Return (X, Y) of the center of cell containing provided text 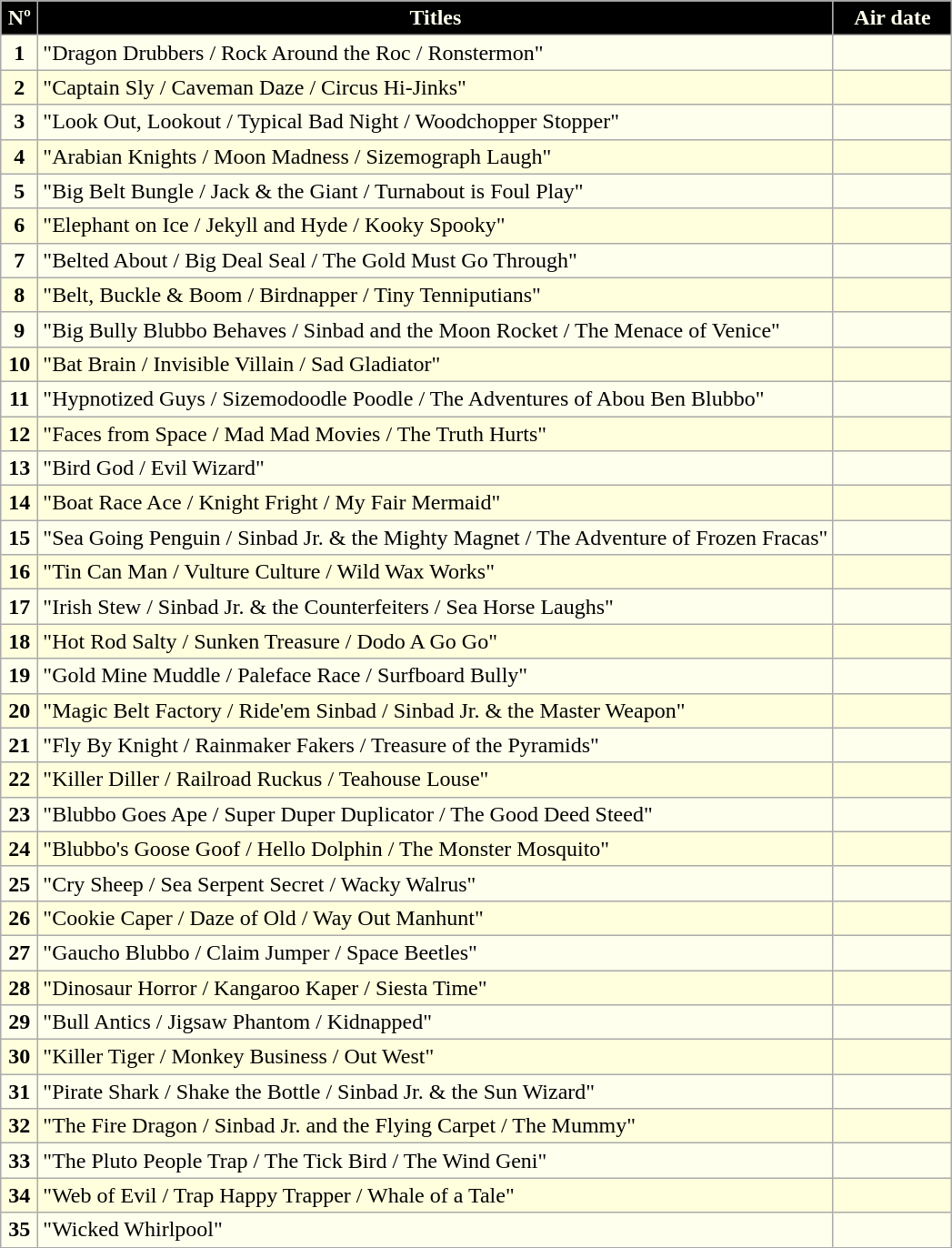
16 (20, 572)
25 (20, 883)
"The Pluto People Trap / The Tick Bird / The Wind Geni" (436, 1161)
29 (20, 1022)
33 (20, 1161)
"Gold Mine Muddle / Paleface Race / Surfboard Bully" (436, 676)
13 (20, 468)
"Irish Stew / Sinbad Jr. & the Counterfeiters / Sea Horse Laughs" (436, 607)
"Tin Can Man / Vulture Culture / Wild Wax Works" (436, 572)
18 (20, 641)
"Cookie Caper / Daze of Old / Way Out Manhunt" (436, 918)
22 (20, 780)
"The Fire Dragon / Sinbad Jr. and the Flying Carpet / The Mummy" (436, 1126)
"Magic Belt Factory / Ride'em Sinbad / Sinbad Jr. & the Master Weapon" (436, 710)
"Pirate Shark / Shake the Bottle / Sinbad Jr. & the Sun Wizard" (436, 1092)
"Sea Going Penguin / Sinbad Jr. & the Mighty Magnet / The Adventure of Frozen Fracas" (436, 538)
"Fly By Knight / Rainmaker Fakers / Treasure of the Pyramids" (436, 745)
"Faces from Space / Mad Mad Movies / The Truth Hurts" (436, 434)
"Arabian Knights / Moon Madness / Sizemograph Laugh" (436, 156)
24 (20, 849)
"Belt, Buckle & Boom / Birdnapper / Tiny Tenniputians" (436, 295)
"Bat Brain / Invisible Villain / Sad Gladiator" (436, 364)
12 (20, 434)
"Blubbo Goes Ape / Super Duper Duplicator / The Good Deed Steed" (436, 814)
2 (20, 87)
Titles (436, 18)
"Gaucho Blubbo / Claim Jumper / Space Beetles" (436, 952)
9 (20, 329)
"Hypnotized Guys / Sizemodoodle Poodle / The Adventures of Abou Ben Blubbo" (436, 398)
11 (20, 398)
"Big Bully Blubbo Behaves / Sinbad and the Moon Rocket / The Menace of Venice" (436, 329)
"Bull Antics / Jigsaw Phantom / Kidnapped" (436, 1022)
31 (20, 1092)
15 (20, 538)
10 (20, 364)
"Hot Rod Salty / Sunken Treasure / Dodo A Go Go" (436, 641)
7 (20, 260)
30 (20, 1057)
"Boat Race Ace / Knight Fright / My Fair Mermaid" (436, 503)
"Big Belt Bungle / Jack & the Giant / Turnabout is Foul Play" (436, 191)
Air date (893, 18)
32 (20, 1126)
27 (20, 952)
23 (20, 814)
"Belted About / Big Deal Seal / The Gold Must Go Through" (436, 260)
4 (20, 156)
"Elephant on Ice / Jekyll and Hyde / Kooky Spooky" (436, 226)
5 (20, 191)
28 (20, 987)
14 (20, 503)
"Killer Diller / Railroad Ruckus / Teahouse Louse" (436, 780)
"Killer Tiger / Monkey Business / Out West" (436, 1057)
26 (20, 918)
6 (20, 226)
"Web of Evil / Trap Happy Trapper / Whale of a Tale" (436, 1195)
8 (20, 295)
"Cry Sheep / Sea Serpent Secret / Wacky Walrus" (436, 883)
"Dinosaur Horror / Kangaroo Kaper / Siesta Time" (436, 987)
"Dragon Drubbers / Rock Around the Roc / Ronstermon" (436, 53)
"Captain Sly / Caveman Daze / Circus Hi-Jinks" (436, 87)
"Look Out, Lookout / Typical Bad Night / Woodchopper Stopper" (436, 122)
19 (20, 676)
1 (20, 53)
3 (20, 122)
"Bird God / Evil Wizard" (436, 468)
"Wicked Whirlpool" (436, 1230)
Nº (20, 18)
17 (20, 607)
21 (20, 745)
35 (20, 1230)
34 (20, 1195)
"Blubbo's Goose Goof / Hello Dolphin / The Monster Mosquito" (436, 849)
20 (20, 710)
